Find where the given text appears and provide that cell's center as [x, y] coordinate. 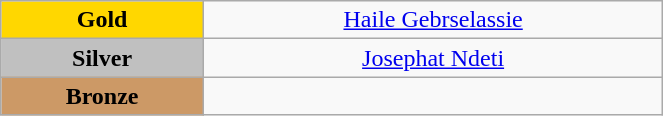
Gold [102, 20]
Silver [102, 58]
Josephat Ndeti [432, 58]
Bronze [102, 96]
Haile Gebrselassie [432, 20]
